Detect which cell encompasses the target text, then output its (x, y) center coordinate. 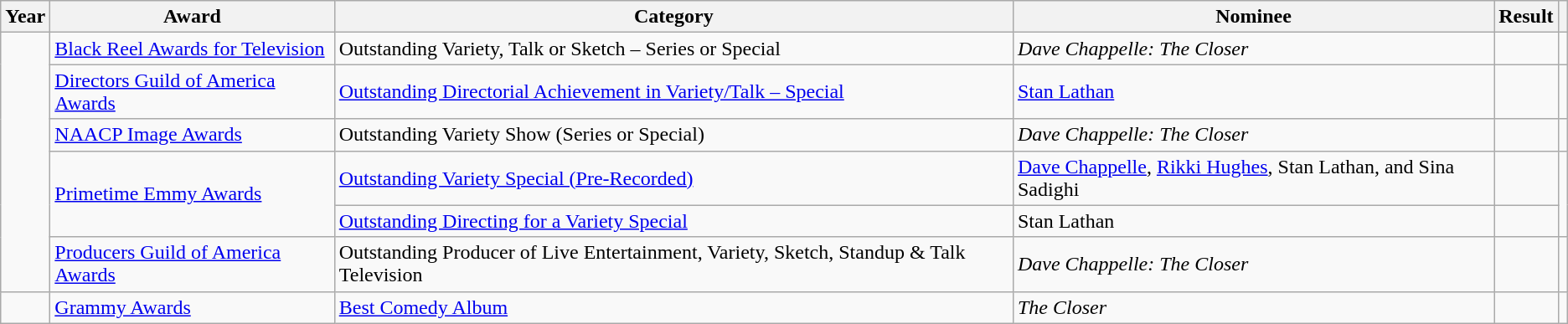
Primetime Emmy Awards (193, 194)
Category (673, 17)
Year (25, 17)
Outstanding Directing for a Variety Special (673, 221)
Outstanding Directorial Achievement in Variety/Talk – Special (673, 92)
Result (1526, 17)
NAACP Image Awards (193, 135)
Outstanding Producer of Live Entertainment, Variety, Sketch, Standup & Talk Television (673, 265)
Outstanding Variety Show (Series or Special) (673, 135)
Outstanding Variety, Talk or Sketch – Series or Special (673, 49)
Best Comedy Album (673, 307)
Dave Chappelle, Rikki Hughes, Stan Lathan, and Sina Sadighi (1253, 177)
Outstanding Variety Special (Pre-Recorded) (673, 177)
Award (193, 17)
Grammy Awards (193, 307)
Black Reel Awards for Television (193, 49)
Directors Guild of America Awards (193, 92)
The Closer (1253, 307)
Producers Guild of America Awards (193, 265)
Nominee (1253, 17)
